Capture the cell that displays the provided text and extract its [X, Y] central coordinate. 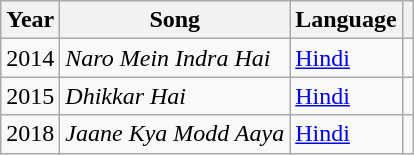
2018 [30, 134]
Language [346, 20]
Jaane Kya Modd Aaya [175, 134]
Naro Mein Indra Hai [175, 58]
2015 [30, 96]
Year [30, 20]
Song [175, 20]
Dhikkar Hai [175, 96]
2014 [30, 58]
